Identify which cell holds the provided text, then report its (x, y) central coordinate. 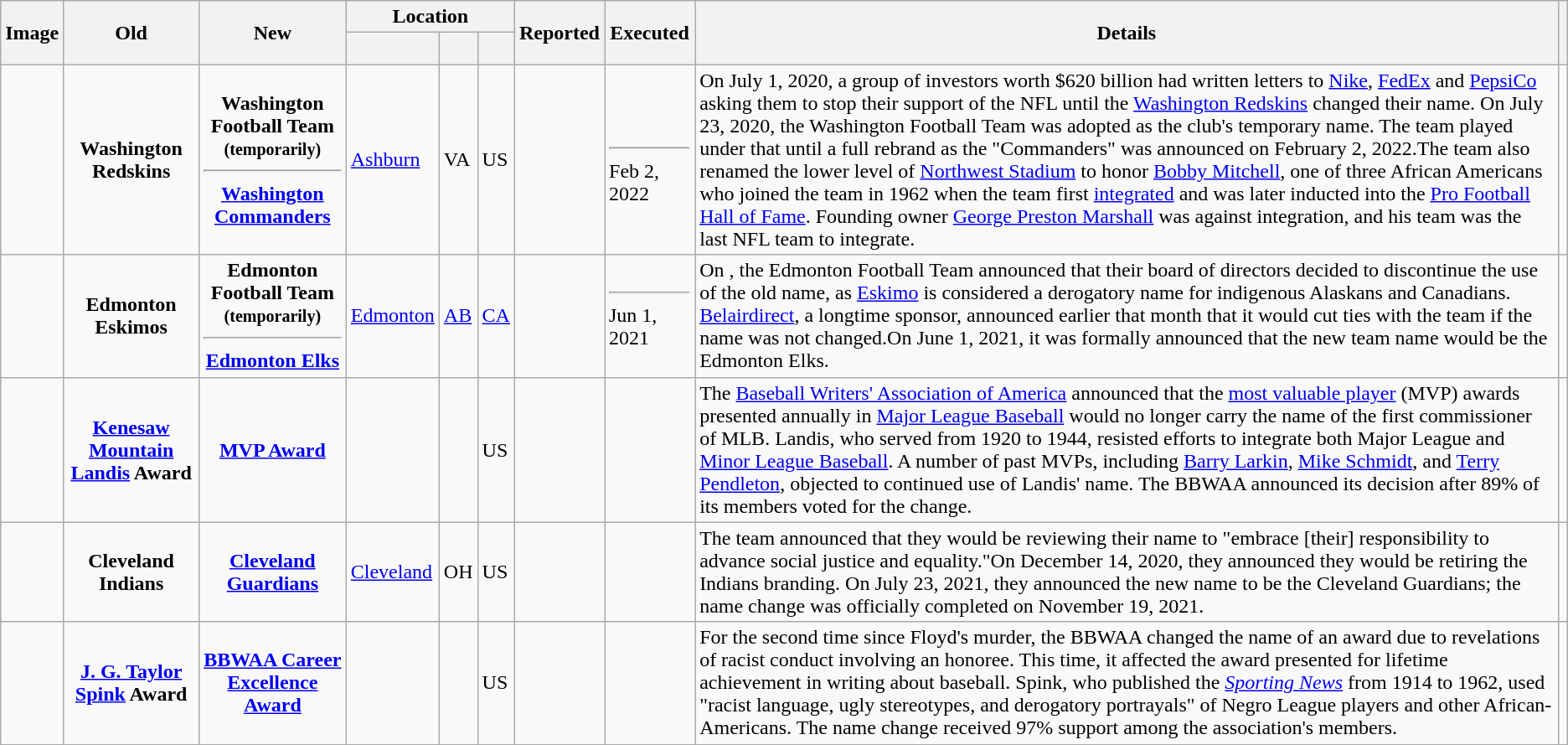
Cleveland (392, 572)
VA (458, 159)
Kenesaw Mountain Landis Award (132, 449)
Washington Redskins (132, 159)
Image (32, 33)
Cleveland Indians (132, 572)
Edmonton Football Team(temporarily)Edmonton Elks (272, 316)
New (272, 33)
Details (1127, 33)
MVP Award (272, 449)
Cleveland Guardians (272, 572)
Ashburn (392, 159)
AB (458, 316)
Jun 1, 2021 (650, 316)
CA (496, 316)
Edmonton (392, 316)
Edmonton Eskimos (132, 316)
Reported (560, 33)
OH (458, 572)
J. G. Taylor Spink Award (132, 683)
Location (431, 17)
Washington Football Team(temporarily)Washington Commanders (272, 159)
Feb 2, 2022 (650, 159)
Old (132, 33)
BBWAA Career Excellence Award (272, 683)
Executed (650, 33)
